Determine the [x, y] coordinate at the center of the cell enclosing the given text.  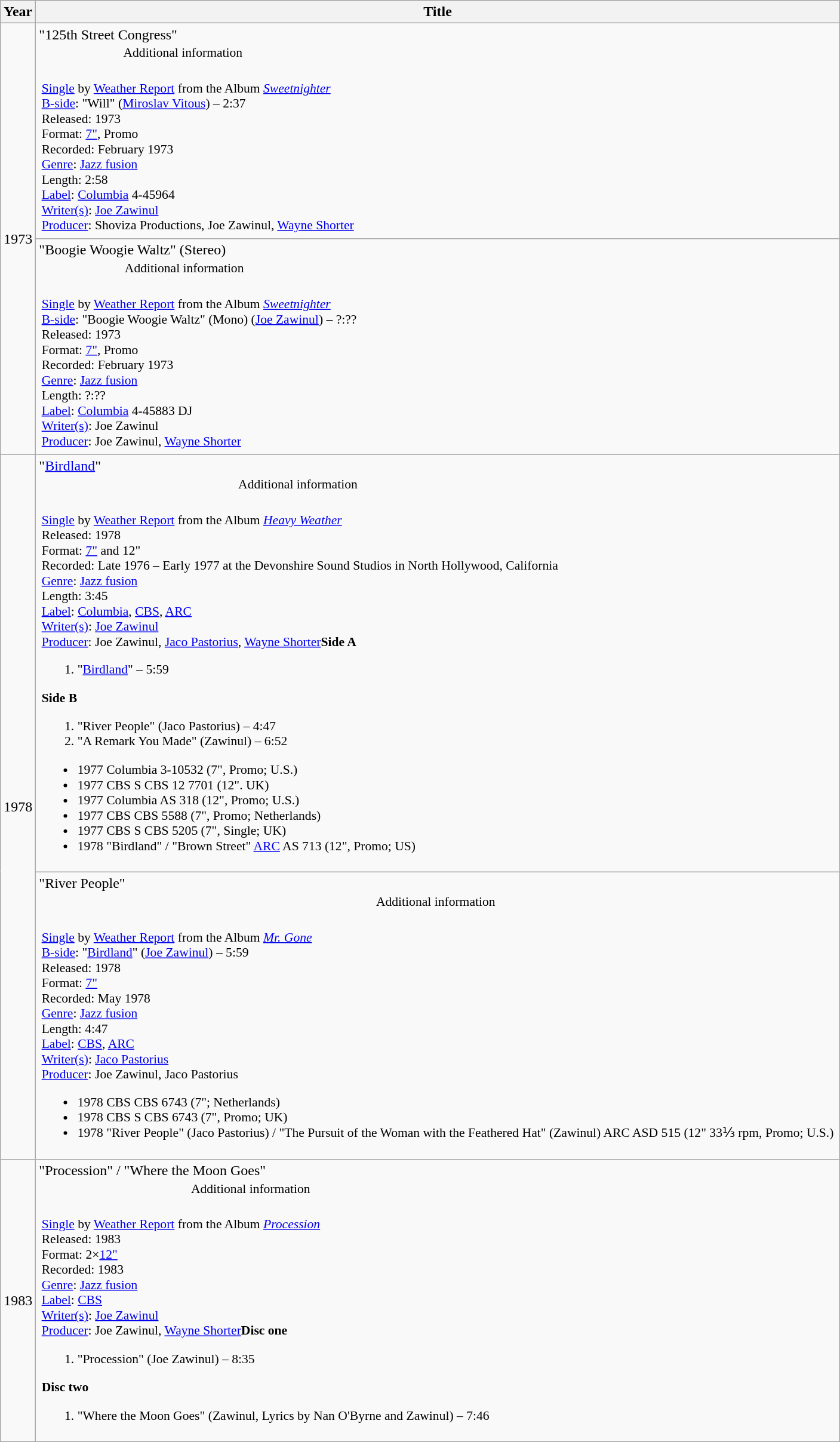
Title [438, 12]
1978 [18, 807]
Year [18, 12]
1983 [18, 1300]
1973 [18, 239]
